Provide the [x, y] coordinate of the cell's center where the given text is located.  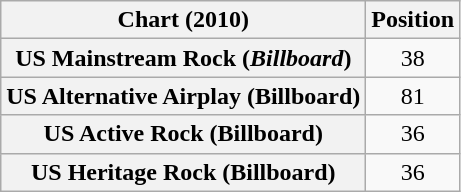
Position [413, 20]
38 [413, 58]
81 [413, 96]
Chart (2010) [184, 20]
US Alternative Airplay (Billboard) [184, 96]
US Mainstream Rock (Billboard) [184, 58]
US Active Rock (Billboard) [184, 134]
US Heritage Rock (Billboard) [184, 172]
